Pinpoint the cell where the given text exists, returning its (X, Y) midpoint coordinate. 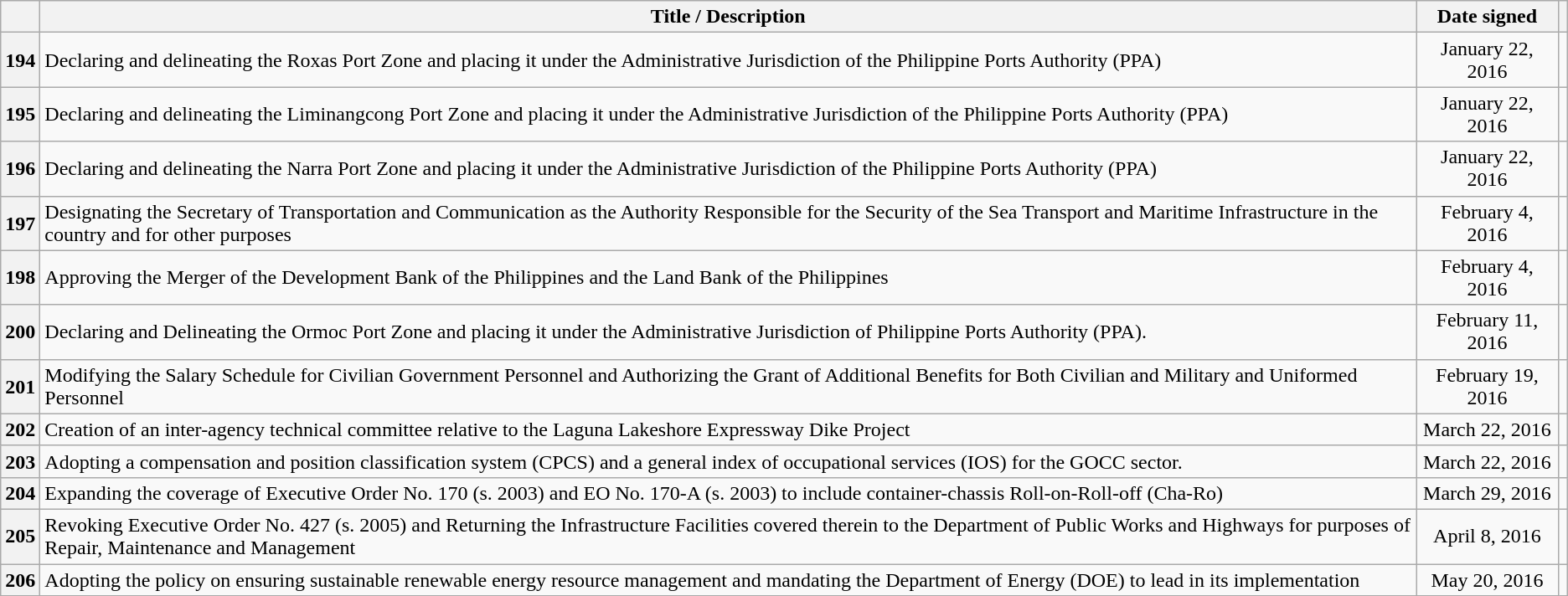
204 (20, 493)
Approving the Merger of the Development Bank of the Philippines and the Land Bank of the Philippines (729, 278)
195 (20, 114)
February 11, 2016 (1488, 331)
February 19, 2016 (1488, 387)
205 (20, 536)
Creation of an inter-agency technical committee relative to the Laguna Lakeshore Expressway Dike Project (729, 429)
Expanding the coverage of Executive Order No. 170 (s. 2003) and EO No. 170-A (s. 2003) to include container-chassis Roll-on-Roll-off (Cha-Ro) (729, 493)
200 (20, 331)
Declaring and delineating the Roxas Port Zone and placing it under the Administrative Jurisdiction of the Philippine Ports Authority (PPA) (729, 60)
Title / Description (729, 17)
Adopting a compensation and position classification system (CPCS) and a general index of occupational services (IOS) for the GOCC sector. (729, 461)
Date signed (1488, 17)
May 20, 2016 (1488, 580)
202 (20, 429)
Declaring and delineating the Narra Port Zone and placing it under the Administrative Jurisdiction of the Philippine Ports Authority (PPA) (729, 169)
March 29, 2016 (1488, 493)
194 (20, 60)
206 (20, 580)
April 8, 2016 (1488, 536)
201 (20, 387)
197 (20, 223)
Declaring and Delineating the Ormoc Port Zone and placing it under the Administrative Jurisdiction of Philippine Ports Authority (PPA). (729, 331)
203 (20, 461)
198 (20, 278)
Declaring and delineating the Liminangcong Port Zone and placing it under the Administrative Jurisdiction of the Philippine Ports Authority (PPA) (729, 114)
196 (20, 169)
